Identify which cell holds the provided text, then report its (X, Y) central coordinate. 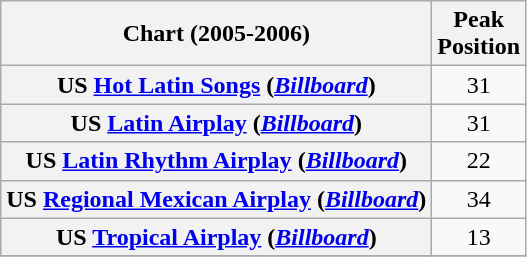
US Latin Airplay (Billboard) (216, 123)
22 (479, 161)
13 (479, 237)
Chart (2005-2006) (216, 34)
34 (479, 199)
US Latin Rhythm Airplay (Billboard) (216, 161)
US Tropical Airplay (Billboard) (216, 237)
US Hot Latin Songs (Billboard) (216, 85)
Peak Position (479, 34)
US Regional Mexican Airplay (Billboard) (216, 199)
